Provide the [X, Y] coordinate of the cell's center where the given text is located.  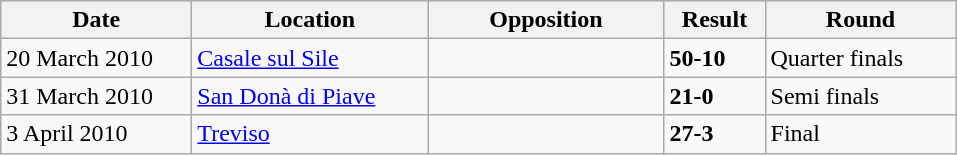
San Donà di Piave [310, 96]
20 March 2010 [96, 58]
Round [860, 20]
27-3 [714, 134]
50-10 [714, 58]
Result [714, 20]
Location [310, 20]
3 April 2010 [96, 134]
21-0 [714, 96]
31 March 2010 [96, 96]
Semi finals [860, 96]
Quarter finals [860, 58]
Opposition [546, 20]
Date [96, 20]
Final [860, 134]
Casale sul Sile [310, 58]
Treviso [310, 134]
